From the cell containing the given text, extract its center point as [x, y] coordinate. 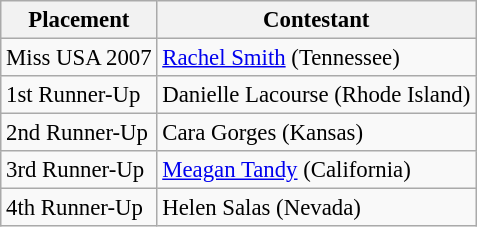
Helen Salas (Nevada) [316, 208]
Rachel Smith (Tennessee) [316, 58]
3rd Runner-Up [79, 170]
4th Runner-Up [79, 208]
Danielle Lacourse (Rhode Island) [316, 95]
2nd Runner-Up [79, 133]
1st Runner-Up [79, 95]
Cara Gorges (Kansas) [316, 133]
Placement [79, 20]
Meagan Tandy (California) [316, 170]
Miss USA 2007 [79, 58]
Contestant [316, 20]
